Search for the cell housing the specified text and yield its [X, Y] center coordinate. 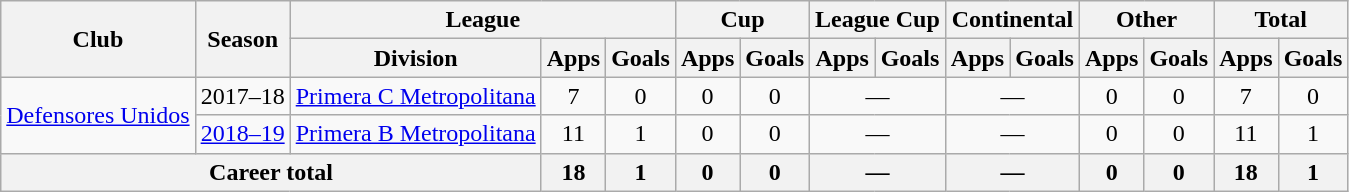
Total [1281, 20]
League Cup [878, 20]
Other [1146, 20]
Cup [742, 20]
League [482, 20]
2018–19 [242, 134]
2017–18 [242, 96]
Season [242, 39]
Primera C Metropolitana [416, 96]
Career total [271, 172]
Club [98, 39]
Continental [1012, 20]
Division [416, 58]
Defensores Unidos [98, 115]
Primera B Metropolitana [416, 134]
